Pinpoint the cell where the given text exists, returning its (x, y) midpoint coordinate. 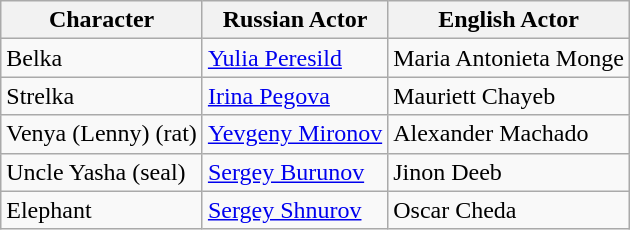
Elephant (102, 210)
Sergey Shnurov (294, 210)
English Actor (509, 20)
Oscar Cheda (509, 210)
Yulia Peresild (294, 58)
Sergey Burunov (294, 172)
Strelka (102, 96)
Character (102, 20)
Uncle Yasha (seal) (102, 172)
Yevgeny Mironov (294, 134)
Maria Antonieta Monge (509, 58)
Venya (Lenny) (rat) (102, 134)
Irina Pegova (294, 96)
Alexander Machado (509, 134)
Mauriett Chayeb (509, 96)
Jinon Deeb (509, 172)
Belka (102, 58)
Russian Actor (294, 20)
